Extract the [x, y] coordinate from the center of the cell holding the provided text.  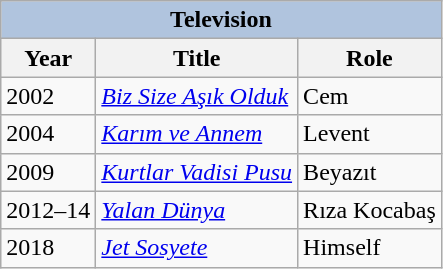
Beyazıt [370, 172]
Title [197, 58]
Year [48, 58]
Biz Size Aşık Olduk [197, 96]
Jet Sosyete [197, 248]
Rıza Kocabaş [370, 210]
2009 [48, 172]
2018 [48, 248]
Cem [370, 96]
2004 [48, 134]
Karım ve Annem [197, 134]
Television [222, 20]
2002 [48, 96]
2012–14 [48, 210]
Role [370, 58]
Kurtlar Vadisi Pusu [197, 172]
Levent [370, 134]
Himself [370, 248]
Yalan Dünya [197, 210]
